For the text-containing cell, return its midpoint in (x, y) coordinate format. 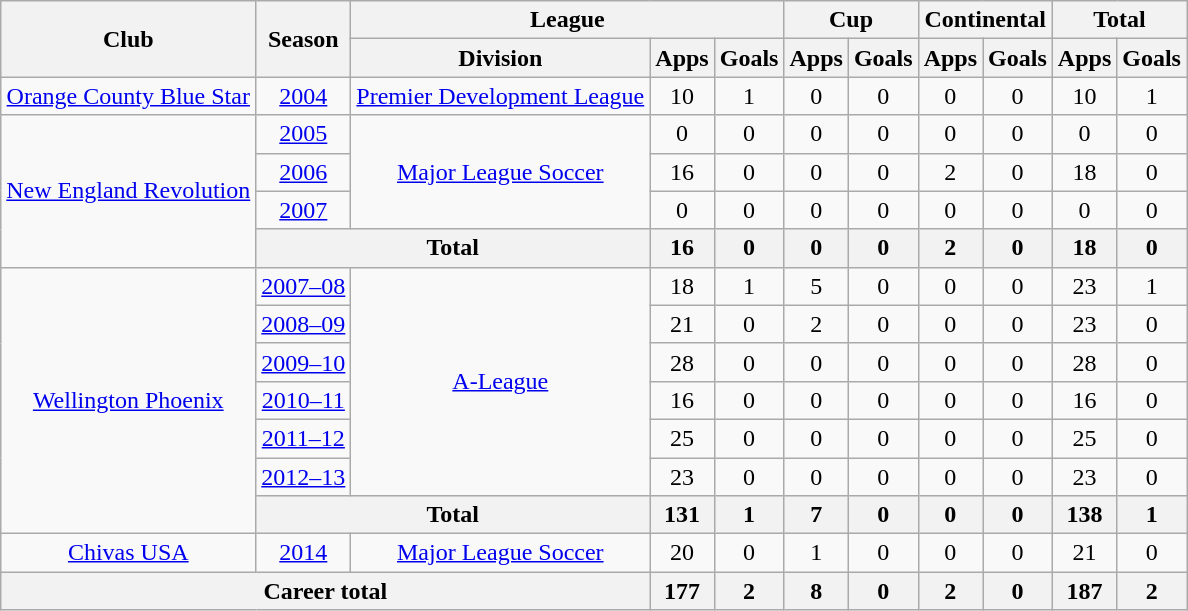
Career total (326, 591)
A-League (500, 381)
New England Revolution (128, 191)
20 (682, 553)
2004 (304, 96)
Club (128, 39)
138 (1084, 515)
5 (816, 286)
2005 (304, 134)
Cup (851, 20)
187 (1084, 591)
8 (816, 591)
Continental (985, 20)
Division (500, 58)
2014 (304, 553)
2012–13 (304, 477)
7 (816, 515)
Wellington Phoenix (128, 400)
Orange County Blue Star (128, 96)
131 (682, 515)
2009–10 (304, 362)
League (568, 20)
2007–08 (304, 286)
2007 (304, 210)
Chivas USA (128, 553)
2011–12 (304, 438)
177 (682, 591)
Season (304, 39)
2010–11 (304, 400)
2006 (304, 172)
Premier Development League (500, 96)
2008–09 (304, 324)
